Return (x, y) of the center of cell containing provided text 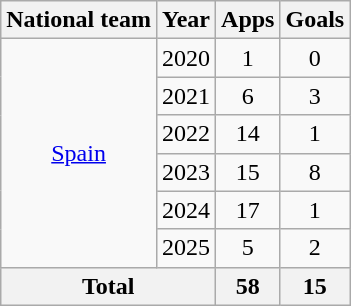
2025 (186, 248)
17 (248, 210)
Goals (315, 20)
58 (248, 286)
8 (315, 172)
0 (315, 58)
2020 (186, 58)
2024 (186, 210)
Year (186, 20)
2023 (186, 172)
6 (248, 96)
2 (315, 248)
5 (248, 248)
Total (108, 286)
Apps (248, 20)
3 (315, 96)
2021 (186, 96)
National team (79, 20)
2022 (186, 134)
14 (248, 134)
Spain (79, 153)
